Find where the given text appears and provide that cell's center as [X, Y] coordinate. 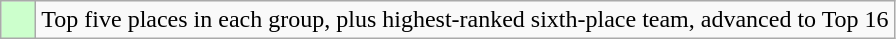
Top five places in each group, plus highest-ranked sixth-place team, advanced to Top 16 [465, 20]
